Scan for the cell matching the given text and deliver its [X, Y] coordinate at center. 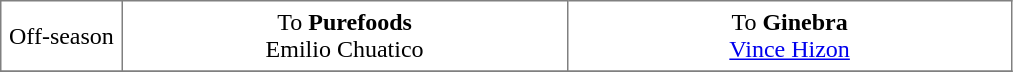
Off-season [62, 36]
To GinebraVince Hizon [790, 36]
To PurefoodsEmilio Chuatico [344, 36]
